Return (X, Y) of the center of cell containing provided text 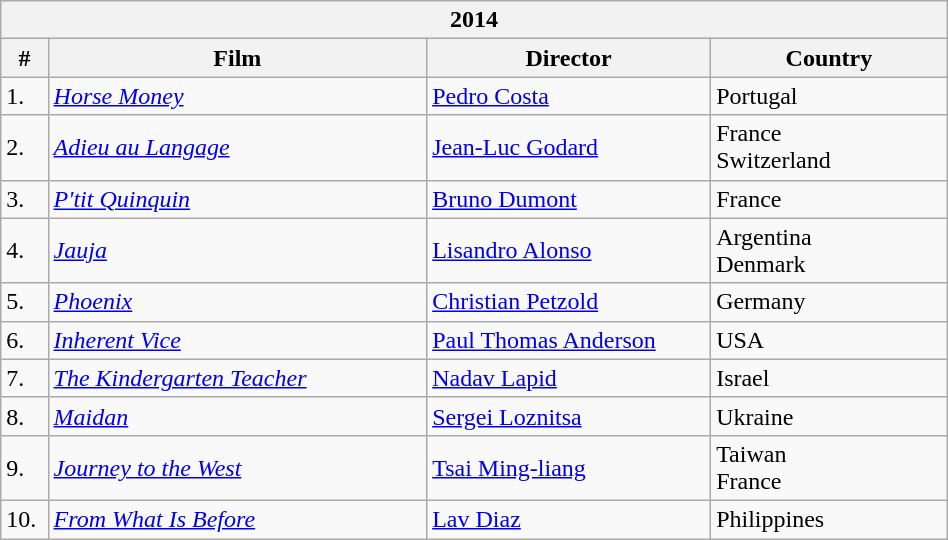
Lisandro Alonso (569, 250)
Bruno Dumont (569, 199)
9. (24, 468)
Adieu au Langage (238, 148)
FranceSwitzerland (830, 148)
Philippines (830, 519)
Jauja (238, 250)
Nadav Lapid (569, 378)
Phoenix (238, 302)
1. (24, 96)
Lav Diaz (569, 519)
3. (24, 199)
2014 (474, 20)
Pedro Costa (569, 96)
Director (569, 58)
Paul Thomas Anderson (569, 340)
8. (24, 416)
P'tit Quinquin (238, 199)
Jean-Luc Godard (569, 148)
Germany (830, 302)
Horse Money (238, 96)
Inherent Vice (238, 340)
Christian Petzold (569, 302)
Ukraine (830, 416)
Tsai Ming-liang (569, 468)
2. (24, 148)
The Kindergarten Teacher (238, 378)
From What Is Before (238, 519)
Sergei Loznitsa (569, 416)
7. (24, 378)
10. (24, 519)
Israel (830, 378)
France (830, 199)
TaiwanFrance (830, 468)
5. (24, 302)
Portugal (830, 96)
Country (830, 58)
USA (830, 340)
6. (24, 340)
ArgentinaDenmark (830, 250)
Film (238, 58)
4. (24, 250)
# (24, 58)
Maidan (238, 416)
Journey to the West (238, 468)
